Output the [x, y] coordinate of the center of the cell containing the given text.  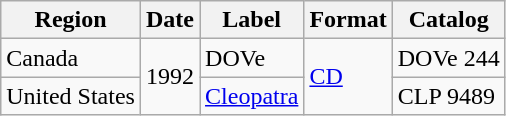
CD [348, 77]
United States [71, 96]
Region [71, 20]
Label [252, 20]
Catalog [448, 20]
Canada [71, 58]
Date [170, 20]
Format [348, 20]
Cleopatra [252, 96]
DOVe [252, 58]
CLP 9489 [448, 96]
1992 [170, 77]
DOVe 244 [448, 58]
